Return [X, Y] of the center of cell containing provided text 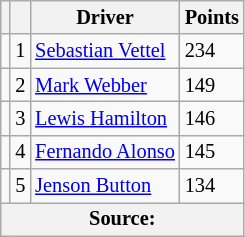
Fernando Alonso [105, 152]
146 [212, 118]
145 [212, 152]
Jenson Button [105, 186]
234 [212, 51]
Points [212, 17]
Sebastian Vettel [105, 51]
Mark Webber [105, 85]
Lewis Hamilton [105, 118]
2 [20, 85]
4 [20, 152]
134 [212, 186]
149 [212, 85]
5 [20, 186]
1 [20, 51]
Driver [105, 17]
3 [20, 118]
Source: [122, 219]
